For the text-containing cell, return its midpoint in (x, y) coordinate format. 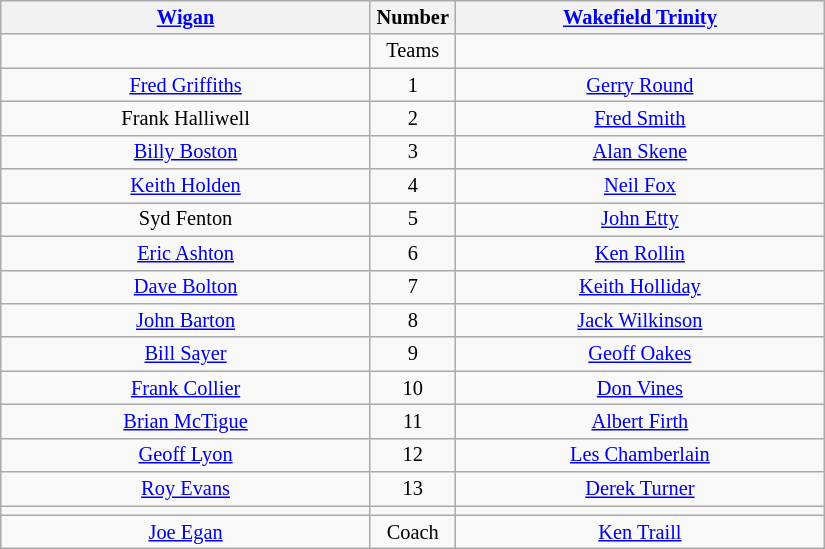
Brian McTigue (186, 421)
10 (412, 388)
Albert Firth (640, 421)
13 (412, 489)
John Etty (640, 219)
Eric Ashton (186, 253)
1 (412, 85)
Joe Egan (186, 532)
Wigan (186, 17)
Don Vines (640, 388)
John Barton (186, 320)
Ken Rollin (640, 253)
9 (412, 354)
Billy Boston (186, 152)
2 (412, 118)
Derek Turner (640, 489)
Ken Traill (640, 532)
Frank Halliwell (186, 118)
Fred Griffiths (186, 85)
Bill Sayer (186, 354)
Alan Skene (640, 152)
Dave Bolton (186, 287)
Geoff Lyon (186, 455)
5 (412, 219)
Keith Holden (186, 186)
Jack Wilkinson (640, 320)
3 (412, 152)
Wakefield Trinity (640, 17)
Gerry Round (640, 85)
12 (412, 455)
4 (412, 186)
Frank Collier (186, 388)
11 (412, 421)
Les Chamberlain (640, 455)
Neil Fox (640, 186)
6 (412, 253)
Coach (412, 532)
Teams (412, 51)
Syd Fenton (186, 219)
Keith Holliday (640, 287)
Fred Smith (640, 118)
Number (412, 17)
8 (412, 320)
Geoff Oakes (640, 354)
7 (412, 287)
Roy Evans (186, 489)
